Return the [x, y] coordinate for the center point of the cell that contains the specified text.  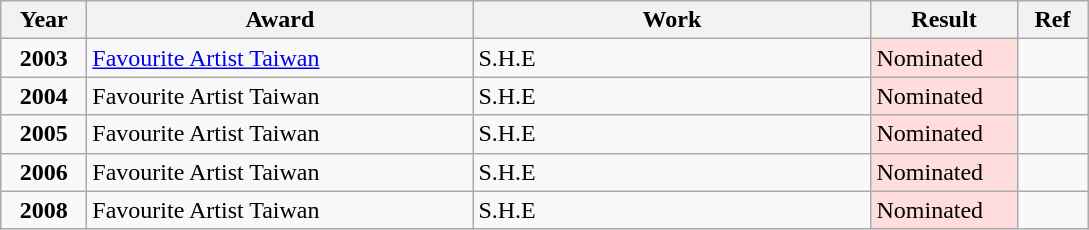
Award [280, 20]
Year [44, 20]
Ref [1052, 20]
2008 [44, 210]
2004 [44, 96]
Work [672, 20]
2003 [44, 58]
Result [944, 20]
2006 [44, 172]
2005 [44, 134]
